Provide the [X, Y] coordinate of the cell's center where the given text is located.  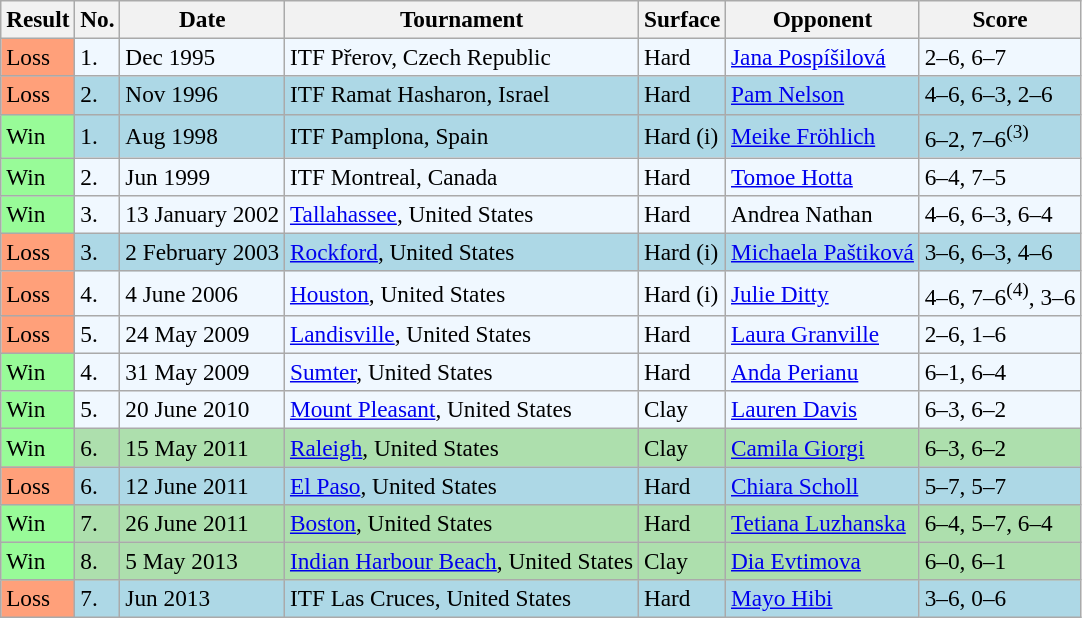
ITF Las Cruces, United States [462, 599]
6–4, 5–7, 6–4 [1000, 523]
Chiara Scholl [823, 485]
Mount Pleasant, United States [462, 410]
Rockford, United States [462, 252]
2–6, 1–6 [1000, 334]
Tomoe Hotta [823, 177]
Result [38, 19]
Pam Nelson [823, 95]
2–6, 6–7 [1000, 57]
Score [1000, 19]
3–6, 0–6 [1000, 599]
6–1, 6–4 [1000, 372]
Boston, United States [462, 523]
20 June 2010 [202, 410]
El Paso, United States [462, 485]
No. [98, 19]
Dec 1995 [202, 57]
Landisville, United States [462, 334]
Opponent [823, 19]
Houston, United States [462, 293]
ITF Ramat Hasharon, Israel [462, 95]
Aug 1998 [202, 136]
12 June 2011 [202, 485]
Indian Harbour Beach, United States [462, 561]
5–7, 5–7 [1000, 485]
Mayo Hibi [823, 599]
31 May 2009 [202, 372]
Surface [682, 19]
13 January 2002 [202, 214]
6–0, 6–1 [1000, 561]
Jun 2013 [202, 599]
5 May 2013 [202, 561]
3–6, 6–3, 4–6 [1000, 252]
4–6, 6–3, 6–4 [1000, 214]
Tallahassee, United States [462, 214]
24 May 2009 [202, 334]
Raleigh, United States [462, 447]
Michaela Paštiková [823, 252]
Jun 1999 [202, 177]
8. [98, 561]
Sumter, United States [462, 372]
Lauren Davis [823, 410]
Meike Fröhlich [823, 136]
6–4, 7–5 [1000, 177]
2 February 2003 [202, 252]
Date [202, 19]
ITF Pamplona, Spain [462, 136]
Julie Ditty [823, 293]
Tournament [462, 19]
Dia Evtimova [823, 561]
Anda Perianu [823, 372]
Laura Granville [823, 334]
Nov 1996 [202, 95]
4–6, 6–3, 2–6 [1000, 95]
Tetiana Luzhanska [823, 523]
6–2, 7–6(3) [1000, 136]
ITF Přerov, Czech Republic [462, 57]
Andrea Nathan [823, 214]
Camila Giorgi [823, 447]
ITF Montreal, Canada [462, 177]
15 May 2011 [202, 447]
Jana Pospíšilová [823, 57]
26 June 2011 [202, 523]
4 June 2006 [202, 293]
4–6, 7–6(4), 3–6 [1000, 293]
